Identify which cell holds the provided text, then report its [x, y] central coordinate. 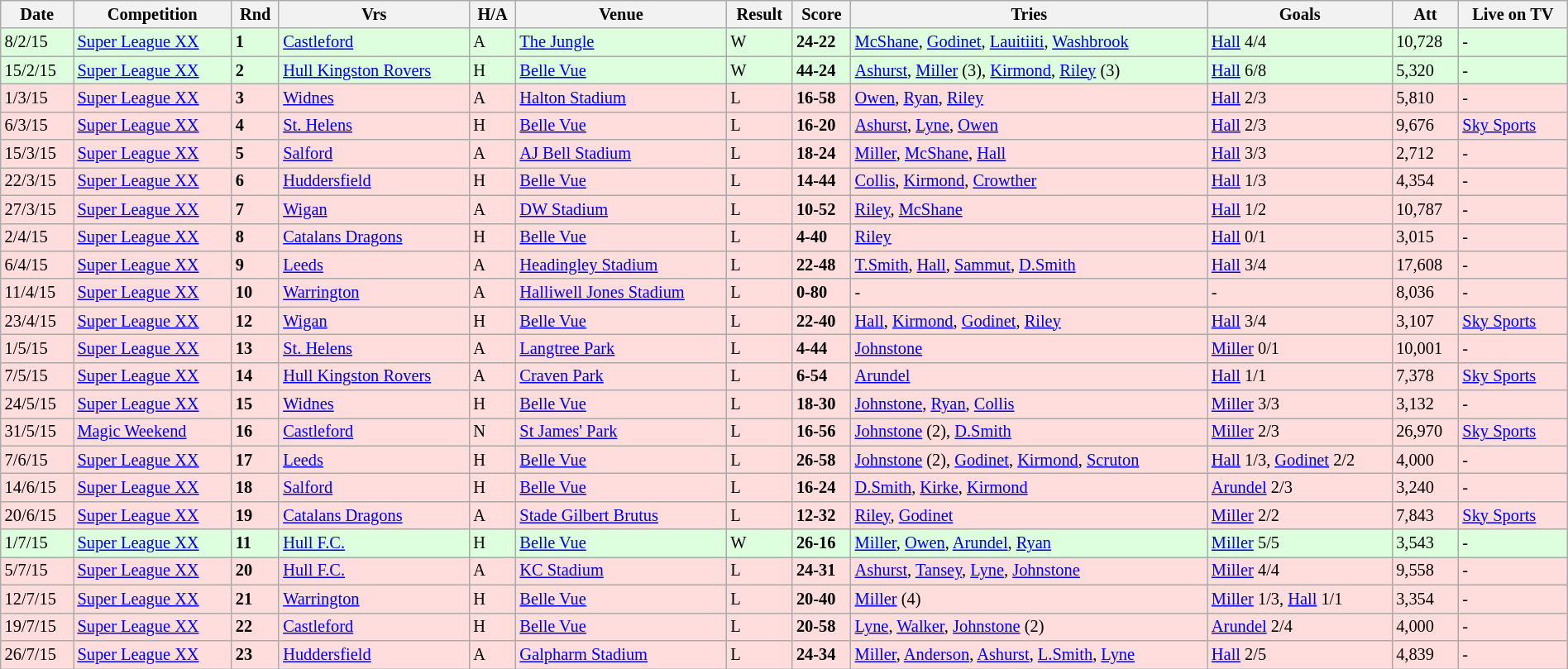
Venue [622, 14]
19 [255, 515]
2 [255, 70]
24-31 [822, 571]
Score [822, 14]
4 [255, 126]
Lyne, Walker, Johnstone (2) [1029, 627]
10,728 [1425, 42]
Rnd [255, 14]
Johnstone, Ryan, Collis [1029, 404]
5,810 [1425, 98]
22-40 [822, 321]
Miller, Owen, Arundel, Ryan [1029, 543]
Miller 0/1 [1300, 348]
Collis, Kirmond, Crowther [1029, 181]
5 [255, 154]
22/3/15 [37, 181]
23/4/15 [37, 321]
14/6/15 [37, 487]
26-16 [822, 543]
Vrs [374, 14]
Owen, Ryan, Riley [1029, 98]
Stade Gilbert Brutus [622, 515]
7/6/15 [37, 460]
Live on TV [1513, 14]
1/3/15 [37, 98]
18-24 [822, 154]
Hall 3/3 [1300, 154]
2/4/15 [37, 237]
Arundel 2/4 [1300, 627]
6/4/15 [37, 265]
7 [255, 209]
24/5/15 [37, 404]
Craven Park [622, 376]
4-40 [822, 237]
4,839 [1425, 654]
10 [255, 293]
Competition [152, 14]
3,107 [1425, 321]
2,712 [1425, 154]
Halliwell Jones Stadium [622, 293]
1 [255, 42]
KC Stadium [622, 571]
3,354 [1425, 599]
Miller 2/3 [1300, 432]
17,608 [1425, 265]
Miller, McShane, Hall [1029, 154]
Headingley Stadium [622, 265]
14-44 [822, 181]
31/5/15 [37, 432]
Att [1425, 14]
22 [255, 627]
McShane, Godinet, Lauitiiti, Washbrook [1029, 42]
10,787 [1425, 209]
Johnstone (2), Godinet, Kirmond, Scruton [1029, 460]
Miller 4/4 [1300, 571]
3,543 [1425, 543]
Hall 6/8 [1300, 70]
Hall 2/5 [1300, 654]
44-24 [822, 70]
9,676 [1425, 126]
Result [760, 14]
20 [255, 571]
15 [255, 404]
16-58 [822, 98]
16-24 [822, 487]
Galpharm Stadium [622, 654]
3,132 [1425, 404]
AJ Bell Stadium [622, 154]
Hall 1/2 [1300, 209]
23 [255, 654]
Hall 1/3, Godinet 2/2 [1300, 460]
Miller 3/3 [1300, 404]
16 [255, 432]
6-54 [822, 376]
Miller 2/2 [1300, 515]
Miller 1/3, Hall 1/1 [1300, 599]
Magic Weekend [152, 432]
11/4/15 [37, 293]
DW Stadium [622, 209]
15/2/15 [37, 70]
Riley, Godinet [1029, 515]
7/5/15 [37, 376]
Johnstone [1029, 348]
15/3/15 [37, 154]
6 [255, 181]
16-20 [822, 126]
Hall 4/4 [1300, 42]
Halton Stadium [622, 98]
12 [255, 321]
Tries [1029, 14]
Miller (4) [1029, 599]
4,354 [1425, 181]
Hall 1/1 [1300, 376]
Ashurst, Lyne, Owen [1029, 126]
Arundel [1029, 376]
The Jungle [622, 42]
Goals [1300, 14]
Hall 0/1 [1300, 237]
17 [255, 460]
12-32 [822, 515]
H/A [493, 14]
5,320 [1425, 70]
7,378 [1425, 376]
11 [255, 543]
19/7/15 [37, 627]
4-44 [822, 348]
5/7/15 [37, 571]
14 [255, 376]
Riley, McShane [1029, 209]
21 [255, 599]
12/7/15 [37, 599]
3,240 [1425, 487]
8/2/15 [37, 42]
6/3/15 [37, 126]
Ashurst, Tansey, Lyne, Johnstone [1029, 571]
Johnstone (2), D.Smith [1029, 432]
St James' Park [622, 432]
T.Smith, Hall, Sammut, D.Smith [1029, 265]
8,036 [1425, 293]
Ashurst, Miller (3), Kirmond, Riley (3) [1029, 70]
N [493, 432]
Hall, Kirmond, Godinet, Riley [1029, 321]
Miller, Anderson, Ashurst, L.Smith, Lyne [1029, 654]
20-58 [822, 627]
10,001 [1425, 348]
13 [255, 348]
26,970 [1425, 432]
10-52 [822, 209]
26-58 [822, 460]
8 [255, 237]
26/7/15 [37, 654]
16-56 [822, 432]
3 [255, 98]
D.Smith, Kirke, Kirmond [1029, 487]
18 [255, 487]
7,843 [1425, 515]
22-48 [822, 265]
Arundel 2/3 [1300, 487]
Hall 1/3 [1300, 181]
Date [37, 14]
20-40 [822, 599]
Langtree Park [622, 348]
27/3/15 [37, 209]
Riley [1029, 237]
3,015 [1425, 237]
1/5/15 [37, 348]
9 [255, 265]
Miller 5/5 [1300, 543]
9,558 [1425, 571]
0-80 [822, 293]
24-34 [822, 654]
18-30 [822, 404]
1/7/15 [37, 543]
20/6/15 [37, 515]
24-22 [822, 42]
